Return the (x, y) coordinate for the center point of the cell that contains the specified text.  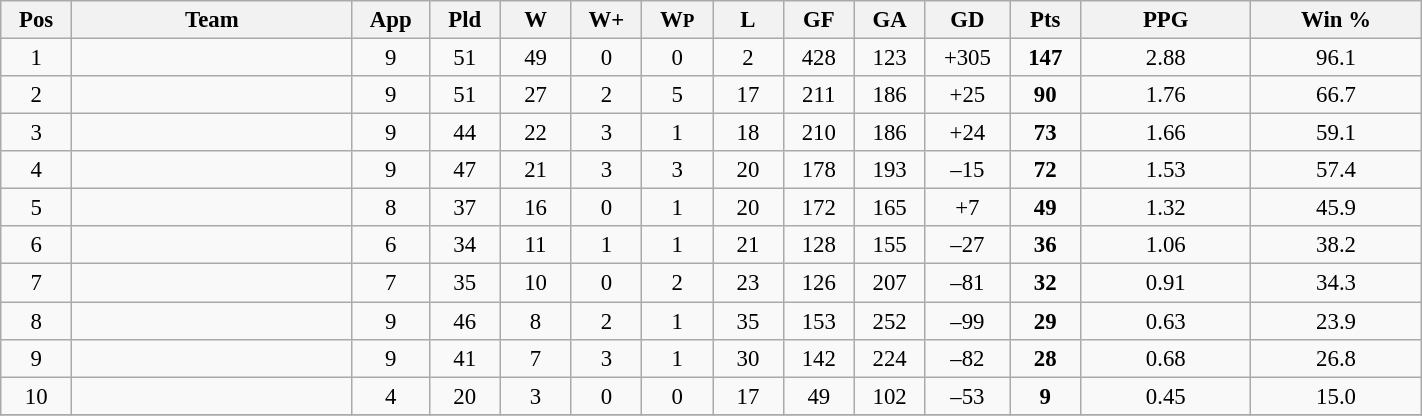
Pos (36, 20)
1.53 (1166, 170)
1.06 (1166, 245)
L (748, 20)
Team (212, 20)
142 (818, 358)
28 (1046, 358)
–82 (968, 358)
155 (890, 245)
16 (536, 208)
30 (748, 358)
+25 (968, 95)
207 (890, 283)
+24 (968, 133)
1.76 (1166, 95)
29 (1046, 321)
–27 (968, 245)
211 (818, 95)
38.2 (1336, 245)
18 (748, 133)
GD (968, 20)
428 (818, 58)
36 (1046, 245)
1.66 (1166, 133)
GF (818, 20)
193 (890, 170)
102 (890, 396)
32 (1046, 283)
172 (818, 208)
41 (464, 358)
73 (1046, 133)
0.91 (1166, 283)
37 (464, 208)
2.88 (1166, 58)
1.32 (1166, 208)
178 (818, 170)
34 (464, 245)
PPG (1166, 20)
27 (536, 95)
59.1 (1336, 133)
165 (890, 208)
22 (536, 133)
+305 (968, 58)
153 (818, 321)
GA (890, 20)
0.45 (1166, 396)
224 (890, 358)
App (390, 20)
–15 (968, 170)
26.8 (1336, 358)
23 (748, 283)
72 (1046, 170)
Pts (1046, 20)
WP (678, 20)
66.7 (1336, 95)
W+ (606, 20)
–81 (968, 283)
46 (464, 321)
96.1 (1336, 58)
23.9 (1336, 321)
210 (818, 133)
Pld (464, 20)
–53 (968, 396)
252 (890, 321)
W (536, 20)
44 (464, 133)
90 (1046, 95)
+7 (968, 208)
15.0 (1336, 396)
11 (536, 245)
34.3 (1336, 283)
0.68 (1166, 358)
0.63 (1166, 321)
–99 (968, 321)
128 (818, 245)
126 (818, 283)
147 (1046, 58)
57.4 (1336, 170)
123 (890, 58)
47 (464, 170)
Win % (1336, 20)
45.9 (1336, 208)
